From the cell containing the given text, extract its center point as (x, y) coordinate. 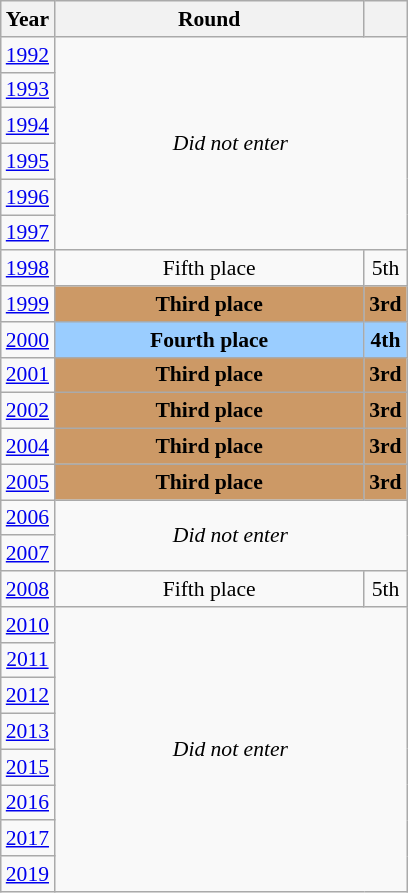
2016 (28, 803)
2007 (28, 554)
1998 (28, 269)
2000 (28, 340)
1994 (28, 126)
2013 (28, 732)
1996 (28, 197)
2012 (28, 696)
2005 (28, 482)
2010 (28, 625)
Fourth place (209, 340)
2002 (28, 411)
1997 (28, 233)
2001 (28, 375)
2006 (28, 518)
Round (209, 19)
1992 (28, 55)
Year (28, 19)
4th (386, 340)
2019 (28, 874)
2008 (28, 589)
1993 (28, 90)
2004 (28, 447)
2015 (28, 767)
2017 (28, 839)
1995 (28, 162)
2011 (28, 660)
1999 (28, 304)
